Output the (X, Y) coordinate of the center of the cell containing the given text.  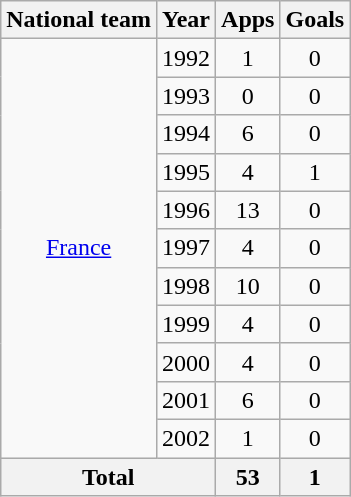
1992 (186, 58)
Total (108, 477)
10 (248, 286)
1998 (186, 286)
13 (248, 210)
1993 (186, 96)
1996 (186, 210)
2000 (186, 362)
1997 (186, 248)
Apps (248, 20)
1994 (186, 134)
1995 (186, 172)
1999 (186, 324)
National team (79, 20)
2002 (186, 438)
Goals (315, 20)
Year (186, 20)
2001 (186, 400)
53 (248, 477)
France (79, 248)
